Return the (x, y) coordinate for the center point of the cell that contains the specified text.  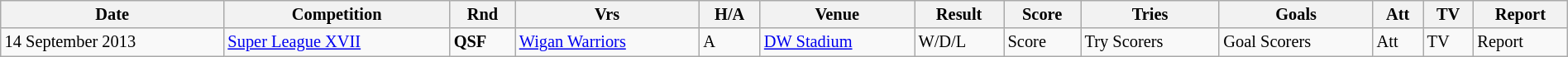
Rnd (483, 14)
W/D/L (959, 42)
Date (112, 14)
Goal Scorers (1295, 42)
QSF (483, 42)
Venue (837, 14)
DW Stadium (837, 42)
Super League XVII (337, 42)
Tries (1150, 14)
Vrs (607, 14)
Wigan Warriors (607, 42)
Competition (337, 14)
14 September 2013 (112, 42)
A (729, 42)
H/A (729, 14)
Result (959, 14)
Goals (1295, 14)
Try Scorers (1150, 42)
